Provide the (X, Y) coordinate of the cell's center where the given text is located.  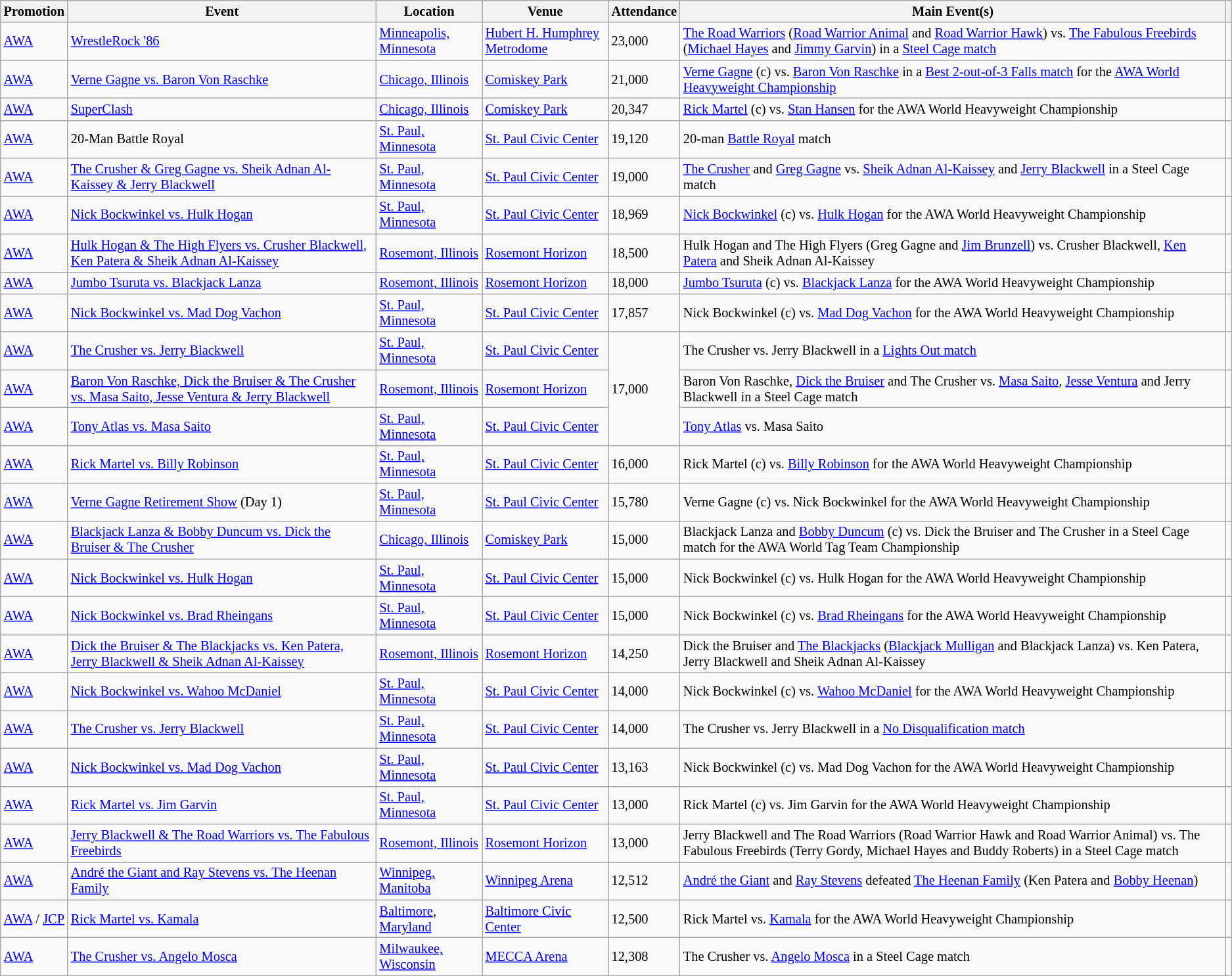
Nick Bockwinkel (c) vs. Brad Rheingans for the AWA World Heavyweight Championship (953, 615)
Rick Martel vs. Billy Robinson (222, 464)
21,000 (644, 79)
Rick Martel vs. Kamala (222, 919)
Baltimore Civic Center (545, 919)
Baltimore, Maryland (430, 919)
WrestleRock '86 (222, 41)
Promotion (34, 11)
Winnipeg Arena (545, 881)
SuperClash (222, 109)
Verne Gagne vs. Baron Von Raschke (222, 79)
12,308 (644, 956)
20-Man Battle Royal (222, 139)
Jumbo Tsuruta vs. Blackjack Lanza (222, 283)
MECCA Arena (545, 956)
Location (430, 11)
Minneapolis, Minnesota (430, 41)
16,000 (644, 464)
17,857 (644, 313)
Baron Von Raschke, Dick the Bruiser and The Crusher vs. Masa Saito, Jesse Ventura and Jerry Blackwell in a Steel Cage match (953, 389)
Rick Martel vs. Jim Garvin (222, 805)
20-man Battle Royal match (953, 139)
Venue (545, 11)
Dick the Bruiser and The Blackjacks (Blackjack Mulligan and Blackjack Lanza) vs. Ken Patera, Jerry Blackwell and Sheik Adnan Al-Kaissey (953, 654)
13,163 (644, 767)
Main Event(s) (953, 11)
Rick Martel (c) vs. Stan Hansen for the AWA World Heavyweight Championship (953, 109)
Blackjack Lanza & Bobby Duncum vs. Dick the Bruiser & The Crusher (222, 540)
Milwaukee, Wisconsin (430, 956)
The Crusher vs. Jerry Blackwell in a Lights Out match (953, 351)
14,250 (644, 654)
18,500 (644, 253)
Verne Gagne (c) vs. Baron Von Raschke in a Best 2-out-of-3 Falls match for the AWA World Heavyweight Championship (953, 79)
Attendance (644, 11)
Event (222, 11)
Winnipeg, Manitoba (430, 881)
Rick Martel (c) vs. Billy Robinson for the AWA World Heavyweight Championship (953, 464)
Nick Bockwinkel (c) vs. Wahoo McDaniel for the AWA World Heavyweight Championship (953, 692)
AWA / JCP (34, 919)
Rick Martel vs. Kamala for the AWA World Heavyweight Championship (953, 919)
Jumbo Tsuruta (c) vs. Blackjack Lanza for the AWA World Heavyweight Championship (953, 283)
Blackjack Lanza and Bobby Duncum (c) vs. Dick the Bruiser and The Crusher in a Steel Cage match for the AWA World Tag Team Championship (953, 540)
The Crusher vs. Jerry Blackwell in a No Disqualification match (953, 729)
Nick Bockwinkel vs. Brad Rheingans (222, 615)
The Road Warriors (Road Warrior Animal and Road Warrior Hawk) vs. The Fabulous Freebirds (Michael Hayes and Jimmy Garvin) in a Steel Cage match (953, 41)
20,347 (644, 109)
Jerry Blackwell & The Road Warriors vs. The Fabulous Freebirds (222, 843)
12,500 (644, 919)
Dick the Bruiser & The Blackjacks vs. Ken Patera, Jerry Blackwell & Sheik Adnan Al-Kaissey (222, 654)
19,000 (644, 177)
Verne Gagne Retirement Show (Day 1) (222, 502)
The Crusher vs. Angelo Mosca (222, 956)
12,512 (644, 881)
André the Giant and Ray Stevens defeated The Heenan Family (Ken Patera and Bobby Heenan) (953, 881)
19,120 (644, 139)
Hulk Hogan and The High Flyers (Greg Gagne and Jim Brunzell) vs. Crusher Blackwell, Ken Patera and Sheik Adnan Al-Kaissey (953, 253)
The Crusher & Greg Gagne vs. Sheik Adnan Al-Kaissey & Jerry Blackwell (222, 177)
23,000 (644, 41)
17,000 (644, 389)
15,780 (644, 502)
18,000 (644, 283)
André the Giant and Ray Stevens vs. The Heenan Family (222, 881)
Hulk Hogan & The High Flyers vs. Crusher Blackwell, Ken Patera & Sheik Adnan Al-Kaissey (222, 253)
The Crusher and Greg Gagne vs. Sheik Adnan Al-Kaissey and Jerry Blackwell in a Steel Cage match (953, 177)
Baron Von Raschke, Dick the Bruiser & The Crusher vs. Masa Saito, Jesse Ventura & Jerry Blackwell (222, 389)
18,969 (644, 215)
Hubert H. Humphrey Metrodome (545, 41)
Rick Martel (c) vs. Jim Garvin for the AWA World Heavyweight Championship (953, 805)
Verne Gagne (c) vs. Nick Bockwinkel for the AWA World Heavyweight Championship (953, 502)
The Crusher vs. Angelo Mosca in a Steel Cage match (953, 956)
Nick Bockwinkel vs. Wahoo McDaniel (222, 692)
